From the cell containing the given text, extract its center point as [x, y] coordinate. 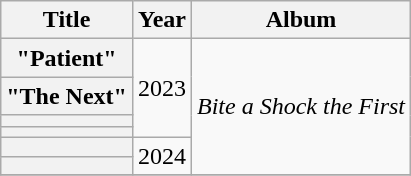
Title [67, 20]
"Patient" [67, 58]
Year [162, 20]
"The Next" [67, 96]
Album [302, 20]
2024 [162, 156]
Bite a Shock the First [302, 107]
2023 [162, 88]
